Determine the [x, y] coordinate at the center of the cell enclosing the given text.  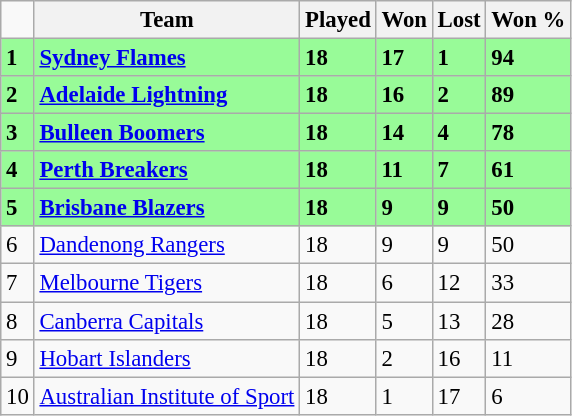
Adelaide Lightning [167, 95]
Melbourne Tigers [167, 283]
Team [167, 20]
12 [459, 283]
Hobart Islanders [167, 358]
13 [459, 321]
Dandenong Rangers [167, 245]
89 [528, 95]
14 [404, 133]
Bulleen Boomers [167, 133]
Brisbane Blazers [167, 208]
Won [404, 20]
Won % [528, 20]
Perth Breakers [167, 170]
61 [528, 170]
33 [528, 283]
28 [528, 321]
78 [528, 133]
Lost [459, 20]
Australian Institute of Sport [167, 396]
3 [18, 133]
Canberra Capitals [167, 321]
Sydney Flames [167, 58]
8 [18, 321]
94 [528, 58]
Played [338, 20]
10 [18, 396]
